From the cell containing the given text, extract its center point as [x, y] coordinate. 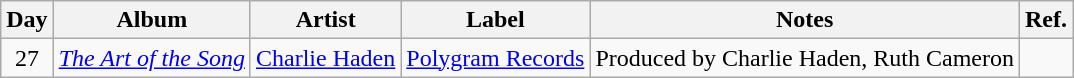
Notes [805, 20]
Charlie Haden [325, 58]
Polygram Records [496, 58]
Ref. [1046, 20]
Produced by Charlie Haden, Ruth Cameron [805, 58]
27 [27, 58]
Label [496, 20]
Day [27, 20]
Album [152, 20]
Artist [325, 20]
The Art of the Song [152, 58]
